Search for the cell housing the specified text and yield its (X, Y) center coordinate. 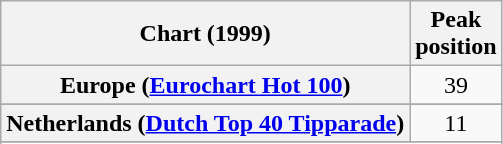
Chart (1999) (206, 34)
Europe (Eurochart Hot 100) (206, 85)
Netherlands (Dutch Top 40 Tipparade) (206, 123)
Peakposition (456, 34)
11 (456, 123)
39 (456, 85)
